Locate the cell with the specified text and output its (x, y) center coordinate. 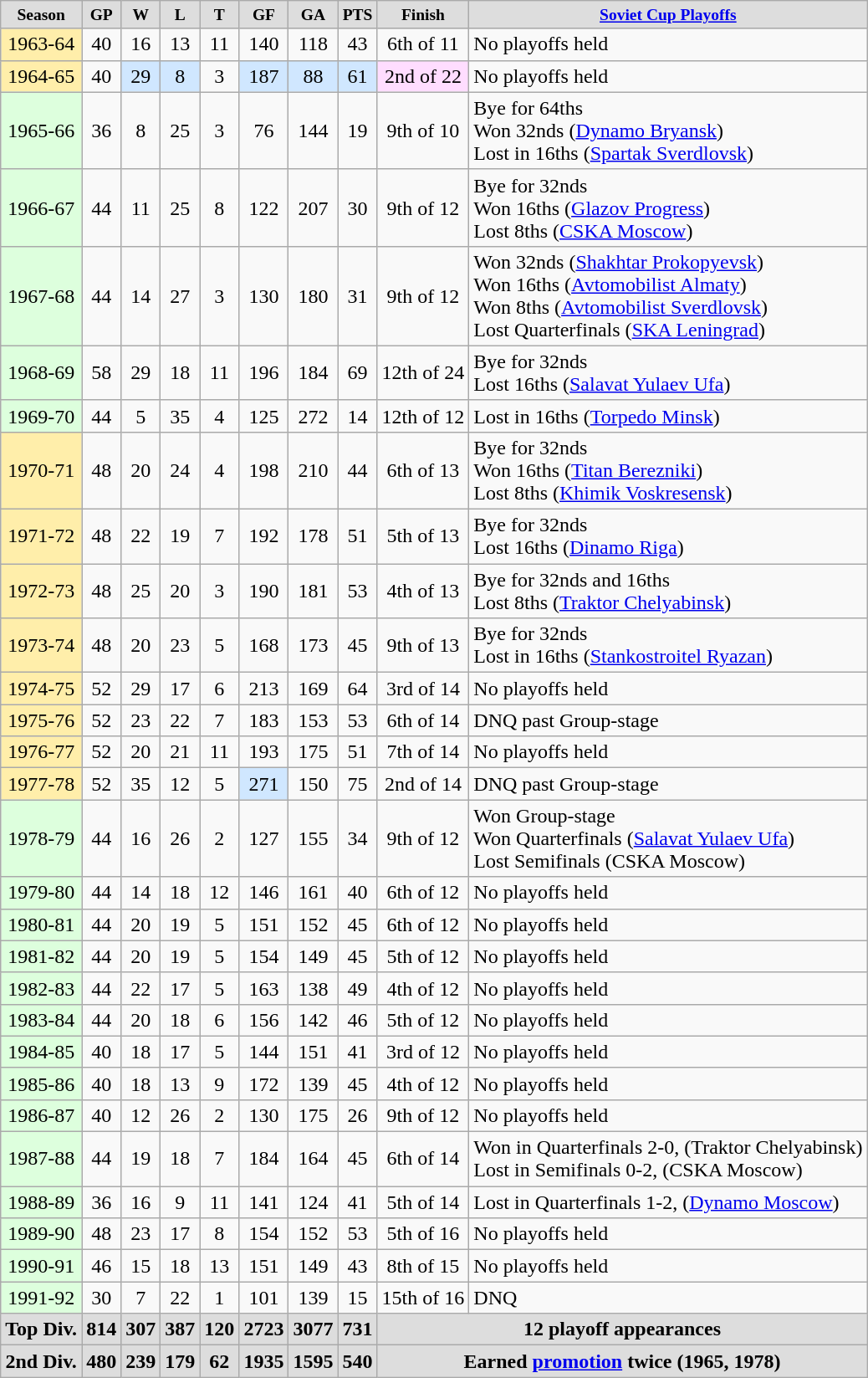
6th of 13 (423, 470)
1967-68 (42, 296)
1968-69 (42, 373)
118 (313, 44)
5th of 16 (423, 1234)
179 (181, 1361)
161 (313, 893)
1972-73 (42, 591)
153 (313, 720)
75 (358, 784)
150 (313, 784)
156 (264, 1020)
187 (264, 76)
271 (264, 784)
190 (264, 591)
Soviet Cup Playoffs (668, 15)
Lost in Quarterfinals 1-2, (Dynamo Moscow) (668, 1202)
1964-65 (42, 76)
27 (181, 296)
DNQ (668, 1298)
120 (219, 1329)
178 (313, 537)
64 (358, 689)
387 (181, 1329)
76 (264, 131)
2nd Div. (42, 1361)
7th of 14 (423, 752)
124 (313, 1202)
1965-66 (42, 131)
173 (313, 646)
W (140, 15)
196 (264, 373)
GF (264, 15)
168 (264, 646)
1986-87 (42, 1115)
Bye for 32ndsLost in 16ths (Stankostroitel Ryazan) (668, 646)
62 (219, 1361)
142 (313, 1020)
61 (358, 76)
146 (264, 893)
69 (358, 373)
3rd of 14 (423, 689)
1989-90 (42, 1234)
3rd of 12 (423, 1052)
1971-72 (42, 537)
540 (358, 1361)
3077 (313, 1329)
2nd of 14 (423, 784)
101 (264, 1298)
1979-80 (42, 893)
5th of 14 (423, 1202)
5th of 13 (423, 537)
1991-92 (42, 1298)
49 (358, 988)
814 (102, 1329)
Earned promotion twice (1965, 1978) (622, 1361)
GP (102, 15)
T (219, 15)
239 (140, 1361)
1977-78 (42, 784)
Season (42, 15)
Bye for 64thsWon 32nds (Dynamo Bryansk)Lost in 16ths (Spartak Sverdlovsk) (668, 131)
2723 (264, 1329)
58 (102, 373)
192 (264, 537)
213 (264, 689)
9th of 10 (423, 131)
1985-86 (42, 1083)
1976-77 (42, 752)
1974-75 (42, 689)
2nd of 22 (423, 76)
21 (181, 752)
1966-67 (42, 207)
210 (313, 470)
Bye for 32ndsLost 16ths (Dinamo Riga) (668, 537)
1988-89 (42, 1202)
Won Group-stageWon Quarterfinals (Salavat Yulaev Ufa)Lost Semifinals (CSKA Moscow) (668, 838)
1970-71 (42, 470)
169 (313, 689)
155 (313, 838)
125 (264, 416)
1978-79 (42, 838)
307 (140, 1329)
12th of 12 (423, 416)
L (181, 15)
172 (264, 1083)
193 (264, 752)
34 (358, 838)
1595 (313, 1361)
Bye for 32ndsWon 16ths (Titan Berezniki)Lost 8ths (Khimik Voskresensk) (668, 470)
1983-84 (42, 1020)
Bye for 32nds and 16thsLost 8ths (Traktor Chelyabinsk) (668, 591)
138 (313, 988)
1984-85 (42, 1052)
Finish (423, 15)
1935 (264, 1361)
1969-70 (42, 416)
9th of 13 (423, 646)
6th of 11 (423, 44)
31 (358, 296)
Won 32nds (Shakhtar Prokopyevsk)Won 16ths (Avtomobilist Almaty)Won 8ths (Avtomobilist Sverdlovsk)Lost Quarterfinals (SKA Leningrad) (668, 296)
163 (264, 988)
Won in Quarterfinals 2-0, (Traktor Chelyabinsk)Lost in Semifinals 0-2, (CSKA Moscow) (668, 1160)
1 (219, 1298)
164 (313, 1160)
GA (313, 15)
180 (313, 296)
4th of 13 (423, 591)
PTS (358, 15)
140 (264, 44)
12th of 24 (423, 373)
15th of 16 (423, 1298)
1973-74 (42, 646)
1987-88 (42, 1160)
272 (313, 416)
181 (313, 591)
12 playoff appearances (622, 1329)
Top Div. (42, 1329)
24 (181, 470)
127 (264, 838)
1990-91 (42, 1266)
Bye for 32ndsLost 16ths (Salavat Yulaev Ufa) (668, 373)
1981-82 (42, 956)
88 (313, 76)
731 (358, 1329)
1982-83 (42, 988)
1975-76 (42, 720)
Bye for 32ndsWon 16ths (Glazov Progress)Lost 8ths (CSKA Moscow) (668, 207)
141 (264, 1202)
1980-81 (42, 925)
Lost in 16ths (Torpedo Minsk) (668, 416)
480 (102, 1361)
122 (264, 207)
207 (313, 207)
8th of 15 (423, 1266)
198 (264, 470)
183 (264, 720)
1963-64 (42, 44)
